From the cell containing the given text, extract its center point as (x, y) coordinate. 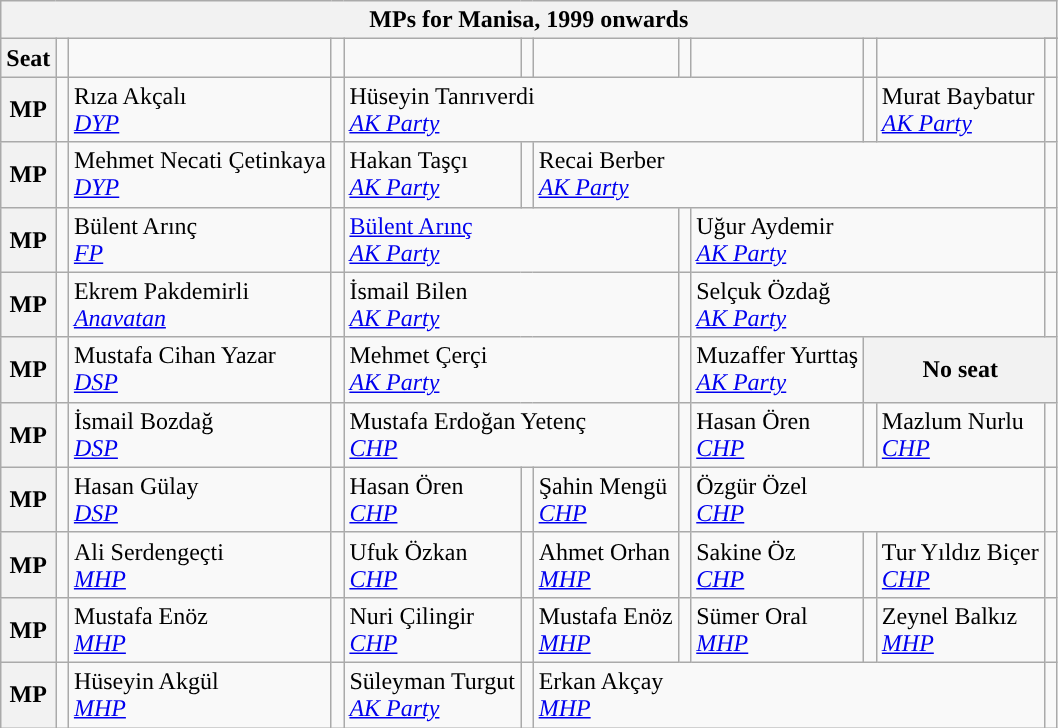
Hüseyin TanrıverdiAK Party (604, 110)
Erkan AkçayMHP (788, 694)
İsmail BozdağDSP (200, 434)
Tur Yıldız BiçerCHP (960, 564)
Sakine ÖzCHP (778, 564)
Ali SerdengeçtiMHP (200, 564)
MPs for Manisa, 1999 onwards (529, 20)
Murat BaybaturAK Party (960, 110)
Muzaffer YurttaşAK Party (778, 370)
Bülent ArınçAK Party (511, 240)
Süleyman TurgutAK Party (432, 694)
No seat (960, 370)
İsmail BilenAK Party (511, 304)
Rıza AkçalıDYP (200, 110)
Ekrem PakdemirliAnavatan (200, 304)
Mustafa Erdoğan YetençCHP (511, 434)
Hakan TaşçıAK Party (432, 174)
Seat (28, 58)
Hüseyin AkgülMHP (200, 694)
Ufuk ÖzkanCHP (432, 564)
Nuri ÇilingirCHP (432, 630)
Zeynel BalkızMHP (960, 630)
Sümer OralMHP (778, 630)
Uğur AydemirAK Party (868, 240)
Recai BerberAK Party (788, 174)
Özgür ÖzelCHP (868, 500)
Şahin MengüCHP (606, 500)
Mehmet ÇerçiAK Party (511, 370)
Mustafa Cihan YazarDSP (200, 370)
Hasan GülayDSP (200, 500)
Bülent ArınçFP (200, 240)
Ahmet OrhanMHP (606, 564)
Mehmet Necati ÇetinkayaDYP (200, 174)
Mazlum NurluCHP (960, 434)
Selçuk ÖzdağAK Party (868, 304)
